Capture the cell that displays the provided text and extract its (x, y) central coordinate. 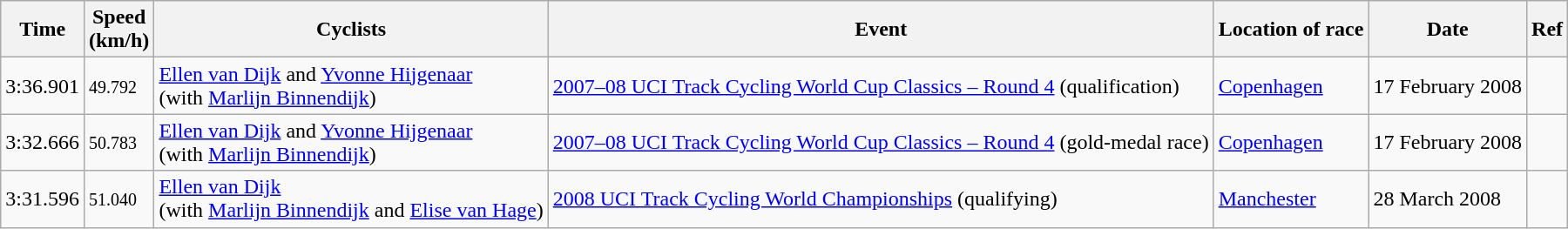
Cyclists (351, 30)
2008 UCI Track Cycling World Championships (qualifying) (881, 199)
Ellen van Dijk(with Marlijn Binnendijk and Elise van Hage) (351, 199)
51.040 (118, 199)
Time (43, 30)
Location of race (1291, 30)
Ref (1547, 30)
50.783 (118, 143)
3:31.596 (43, 199)
Manchester (1291, 199)
Event (881, 30)
3:36.901 (43, 85)
3:32.666 (43, 143)
Speed(km/h) (118, 30)
28 March 2008 (1448, 199)
Date (1448, 30)
49.792 (118, 85)
2007–08 UCI Track Cycling World Cup Classics – Round 4 (qualification) (881, 85)
2007–08 UCI Track Cycling World Cup Classics – Round 4 (gold-medal race) (881, 143)
